For the text-containing cell, return its midpoint in [x, y] coordinate format. 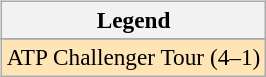
Legend [133, 20]
ATP Challenger Tour (4–1) [133, 57]
